For the text-containing cell, return its midpoint in (X, Y) coordinate format. 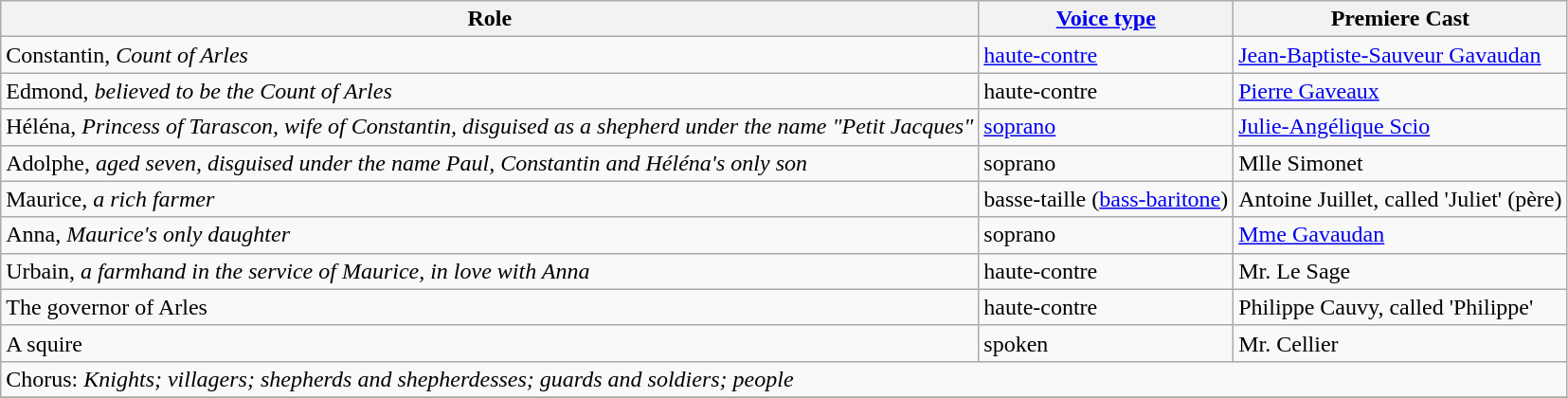
Voice type (1107, 19)
A squire (490, 343)
Mr. Le Sage (1400, 271)
Mlle Simonet (1400, 163)
Chorus: Knights; villagers; shepherds and shepherdesses; guards and soldiers; people (784, 379)
spoken (1107, 343)
Anna, Maurice's only daughter (490, 235)
Mme Gavaudan (1400, 235)
basse-taille (bass-baritone) (1107, 199)
Role (490, 19)
Pierre Gaveaux (1400, 91)
Héléna, Princess of Tarascon, wife of Constantin, disguised as a shepherd under the name "Petit Jacques" (490, 127)
The governor of Arles (490, 307)
Julie-Angélique Scio (1400, 127)
Maurice, a rich farmer (490, 199)
Philippe Cauvy, called 'Philippe' (1400, 307)
Edmond, believed to be the Count of Arles (490, 91)
Constantin, Count of Arles (490, 55)
Adolphe, aged seven, disguised under the name Paul, Constantin and Héléna's only son (490, 163)
Premiere Cast (1400, 19)
Urbain, a farmhand in the service of Maurice, in love with Anna (490, 271)
Antoine Juillet, called 'Juliet' (père) (1400, 199)
Jean-Baptiste-Sauveur Gavaudan (1400, 55)
Mr. Cellier (1400, 343)
